Output the (x, y) coordinate of the center of the cell containing the given text.  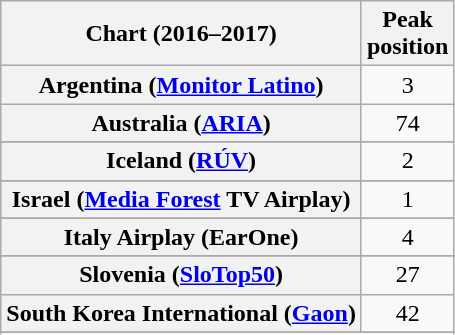
South Korea International (Gaon) (182, 313)
Israel (Media Forest TV Airplay) (182, 199)
42 (407, 313)
Australia (ARIA) (182, 123)
74 (407, 123)
2 (407, 161)
4 (407, 237)
Iceland (RÚV) (182, 161)
Slovenia (SloTop50) (182, 275)
27 (407, 275)
Italy Airplay (EarOne) (182, 237)
1 (407, 199)
Peakposition (407, 34)
Argentina (Monitor Latino) (182, 85)
3 (407, 85)
Chart (2016–2017) (182, 34)
